Determine the [X, Y] coordinate at the center of the cell enclosing the given text.  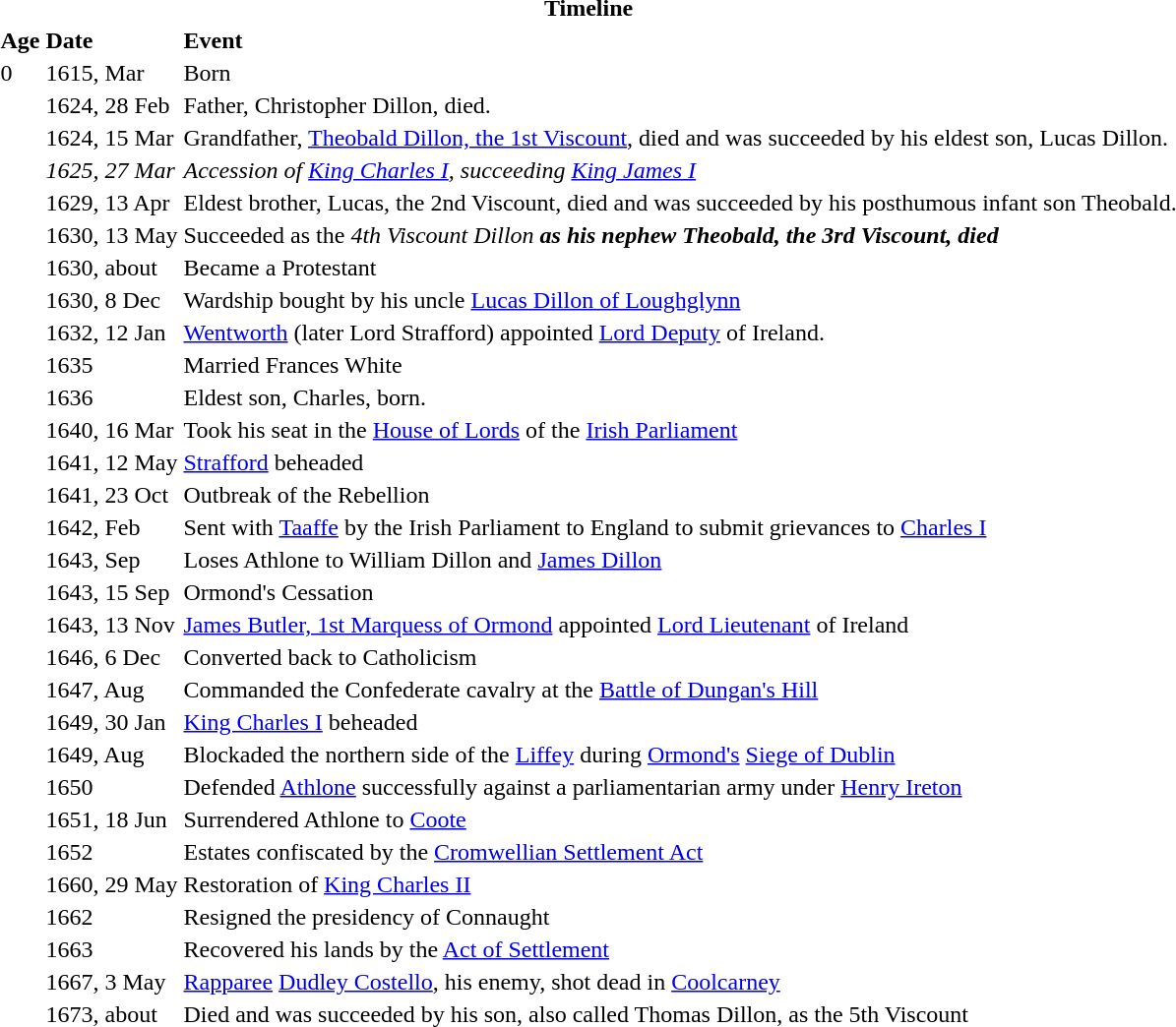
1641, 23 Oct [112, 495]
1643, 15 Sep [112, 592]
1624, 15 Mar [112, 138]
1643, 13 Nov [112, 625]
1667, 3 May [112, 982]
1630, about [112, 268]
1649, 30 Jan [112, 722]
1635 [112, 365]
1629, 13 Apr [112, 203]
1650 [112, 787]
1630, 8 Dec [112, 300]
1663 [112, 949]
1643, Sep [112, 560]
Date [112, 40]
1651, 18 Jun [112, 819]
1647, Aug [112, 690]
1641, 12 May [112, 462]
1615, Mar [112, 73]
1632, 12 Jan [112, 332]
1646, 6 Dec [112, 657]
1652 [112, 852]
1636 [112, 397]
1649, Aug [112, 755]
1625, 27 Mar [112, 170]
1662 [112, 917]
1624, 28 Feb [112, 105]
1642, Feb [112, 527]
1660, 29 May [112, 884]
1640, 16 Mar [112, 430]
1630, 13 May [112, 235]
